Extract the [x, y] coordinate from the center of the cell holding the provided text.  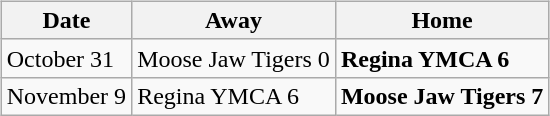
November 9 [66, 96]
October 31 [66, 58]
Moose Jaw Tigers 0 [234, 58]
Away [234, 20]
Home [442, 20]
Date [66, 20]
Moose Jaw Tigers 7 [442, 96]
